Find where the given text appears and provide that cell's center as (x, y) coordinate. 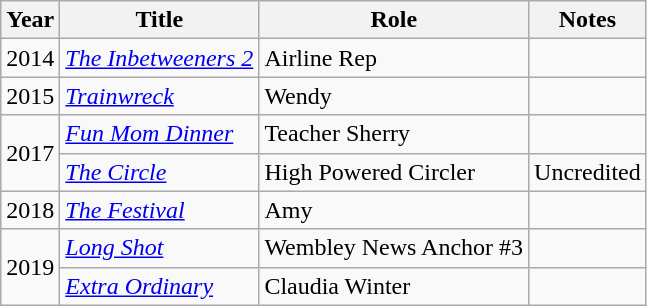
Uncredited (588, 172)
2015 (30, 96)
2018 (30, 210)
Teacher Sherry (394, 134)
Extra Ordinary (160, 286)
Wembley News Anchor #3 (394, 248)
Airline Rep (394, 58)
Notes (588, 20)
The Circle (160, 172)
Year (30, 20)
Title (160, 20)
Trainwreck (160, 96)
2017 (30, 153)
Wendy (394, 96)
Long Shot (160, 248)
High Powered Circler (394, 172)
Fun Mom Dinner (160, 134)
The Inbetweeners 2 (160, 58)
2019 (30, 267)
Amy (394, 210)
The Festival (160, 210)
Role (394, 20)
Claudia Winter (394, 286)
2014 (30, 58)
